From the cell containing the given text, extract its center point as [X, Y] coordinate. 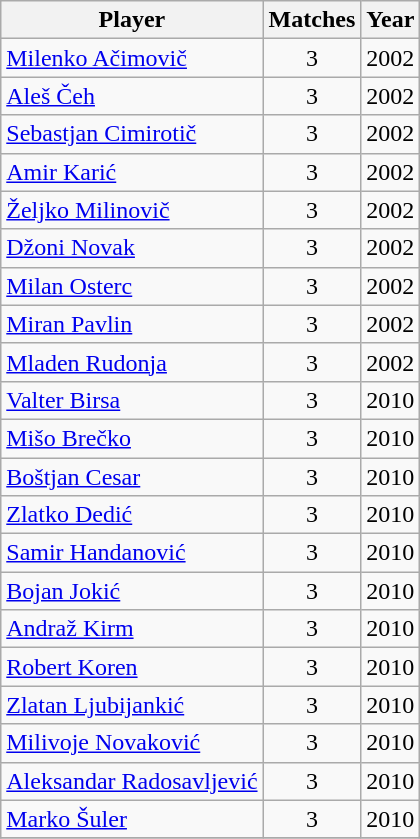
Matches [312, 20]
Zlatko Dedić [132, 515]
Aleš Čeh [132, 96]
Milenko Ačimovič [132, 58]
Marko Šuler [132, 819]
Mladen Rudonja [132, 362]
Milan Osterc [132, 286]
Željko Milinovič [132, 210]
Boštjan Cesar [132, 477]
Aleksandar Radosavljević [132, 781]
Sebastjan Cimirotič [132, 134]
Andraž Kirm [132, 629]
Miran Pavlin [132, 324]
Zlatan Ljubijankić [132, 705]
Valter Birsa [132, 400]
Milivoje Novaković [132, 743]
Samir Handanović [132, 553]
Amir Karić [132, 172]
Mišo Brečko [132, 438]
Robert Koren [132, 667]
Bojan Jokić [132, 591]
Player [132, 20]
Džoni Novak [132, 248]
Year [390, 20]
